Return [x, y] of the center of cell containing provided text 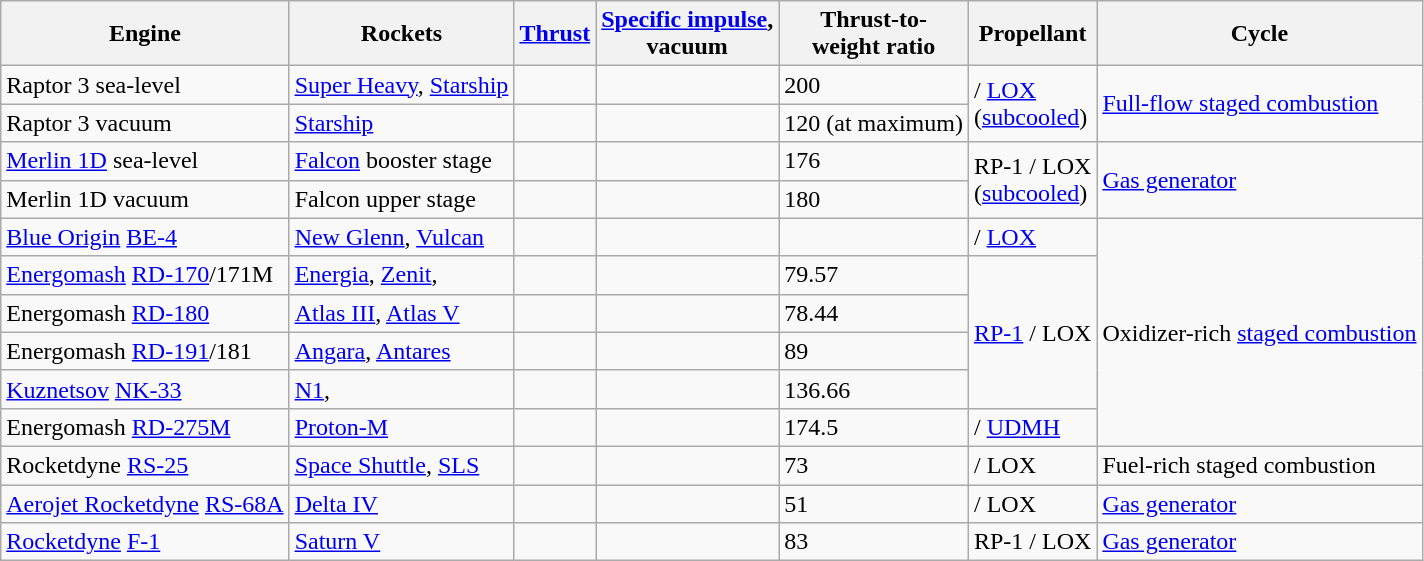
Raptor 3 vacuum [145, 123]
/ LOX(subcooled) [1032, 104]
Cycle [1260, 34]
Angara, Antares [402, 351]
51 [874, 503]
Engine [145, 34]
New Glenn, Vulcan [402, 237]
Raptor 3 sea-level [145, 85]
73 [874, 465]
Merlin 1D vacuum [145, 199]
Thrust-to-weight ratio [874, 34]
180 [874, 199]
78.44 [874, 313]
Thrust [555, 34]
Delta IV [402, 503]
Kuznetsov NK-33 [145, 389]
136.66 [874, 389]
Space Shuttle, SLS [402, 465]
Full-flow staged combustion [1260, 104]
176 [874, 161]
120 (at maximum) [874, 123]
Energomash RD-180 [145, 313]
Merlin 1D sea-level [145, 161]
Energomash RD-191/181 [145, 351]
174.5 [874, 427]
79.57 [874, 275]
89 [874, 351]
Oxidizer-rich staged combustion [1260, 332]
Propellant [1032, 34]
Saturn V [402, 542]
/ UDMH [1032, 427]
Energomash RD-170/171M [145, 275]
Super Heavy, Starship [402, 85]
Proton-M [402, 427]
Falcon upper stage [402, 199]
Rocketdyne RS-25 [145, 465]
Rocketdyne F-1 [145, 542]
RP-1 / LOX(subcooled) [1032, 180]
Aerojet Rocketdyne RS-68A [145, 503]
Rockets [402, 34]
Fuel-rich staged combustion [1260, 465]
Starship [402, 123]
Falcon booster stage [402, 161]
Energomash RD-275M [145, 427]
83 [874, 542]
Atlas III, Atlas V [402, 313]
Specific impulse, vacuum [688, 34]
N1, [402, 389]
200 [874, 85]
Blue Origin BE-4 [145, 237]
Energia, Zenit, [402, 275]
